Find where the given text appears and provide that cell's center as (x, y) coordinate. 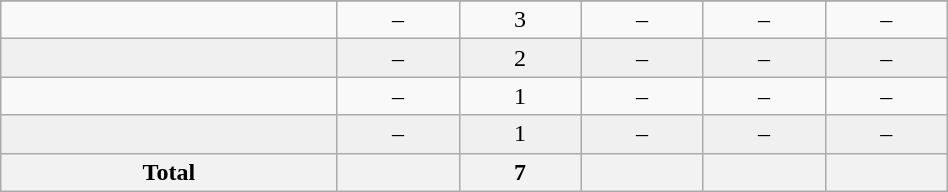
7 (520, 172)
3 (520, 20)
2 (520, 58)
Total (169, 172)
